For the text-containing cell, return its midpoint in (x, y) coordinate format. 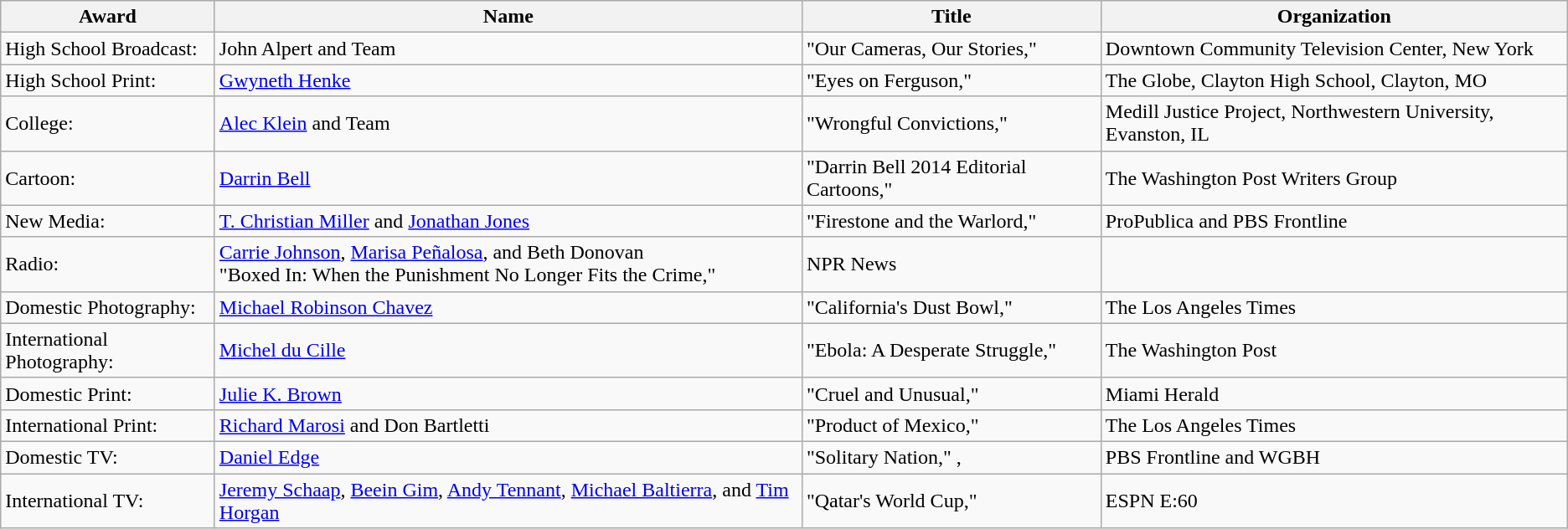
The Globe, Clayton High School, Clayton, MO (1333, 80)
"Cruel and Unusual," (952, 393)
New Media: (108, 221)
Jeremy Schaap, Beein Gim, Andy Tennant, Michael Baltierra, and Tim Horgan (508, 501)
PBS Frontline and WGBH (1333, 457)
Darrin Bell (508, 177)
John Alpert and Team (508, 49)
"Darrin Bell 2014 Editorial Cartoons," (952, 177)
Miami Herald (1333, 393)
Julie K. Brown (508, 393)
"Solitary Nation," , (952, 457)
ProPublica and PBS Frontline (1333, 221)
ESPN E:60 (1333, 501)
Radio: (108, 264)
Gwyneth Henke (508, 80)
"Qatar's World Cup," (952, 501)
T. Christian Miller and Jonathan Jones (508, 221)
Medill Justice Project, Northwestern University, Evanston, IL (1333, 124)
Carrie Johnson, Marisa Peñalosa, and Beth Donovan"Boxed In: When the Punishment No Longer Fits the Crime," (508, 264)
"Ebola: A Desperate Struggle," (952, 350)
The Washington Post (1333, 350)
Michel du Cille (508, 350)
Award (108, 17)
"Firestone and the Warlord," (952, 221)
International Print: (108, 425)
"Our Cameras, Our Stories," (952, 49)
Alec Klein and Team (508, 124)
"Product of Mexico," (952, 425)
College: (108, 124)
"Wrongful Convictions," (952, 124)
High School Broadcast: (108, 49)
Title (952, 17)
Cartoon: (108, 177)
NPR News (952, 264)
Name (508, 17)
International TV: (108, 501)
Daniel Edge (508, 457)
Domestic TV: (108, 457)
Downtown Community Television Center, New York (1333, 49)
"Eyes on Ferguson," (952, 80)
Michael Robinson Chavez (508, 307)
Domestic Photography: (108, 307)
Domestic Print: (108, 393)
High School Print: (108, 80)
The Washington Post Writers Group (1333, 177)
International Photography: (108, 350)
Organization (1333, 17)
Richard Marosi and Don Bartletti (508, 425)
"California's Dust Bowl," (952, 307)
